Output the [x, y] coordinate of the center of the cell containing the given text.  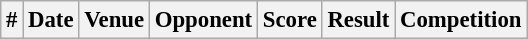
Date [51, 20]
Competition [461, 20]
Score [290, 20]
Result [358, 20]
Venue [114, 20]
Opponent [203, 20]
# [12, 20]
